Extract the (X, Y) coordinate from the center of the cell holding the provided text.  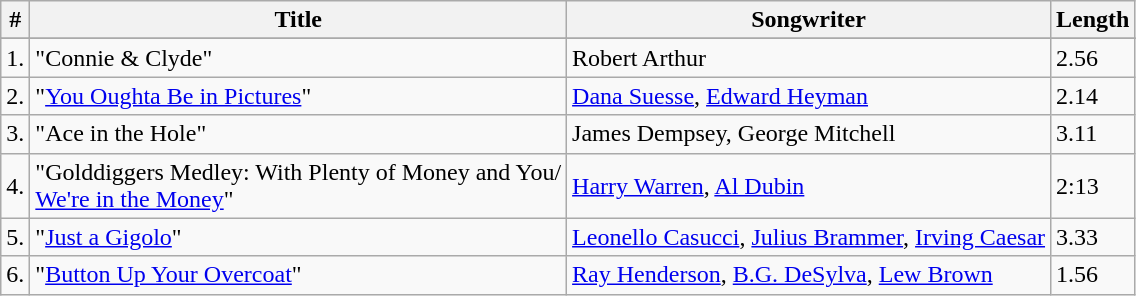
Leonello Casucci, Julius Brammer, Irving Caesar (809, 237)
2:13 (1093, 186)
"Button Up Your Overcoat" (298, 275)
5. (16, 237)
Title (298, 20)
3. (16, 134)
Length (1093, 20)
2.56 (1093, 58)
Robert Arthur (809, 58)
3.11 (1093, 134)
Songwriter (809, 20)
"Ace in the Hole" (298, 134)
Harry Warren, Al Dubin (809, 186)
# (16, 20)
"Connie & Clyde" (298, 58)
4. (16, 186)
3.33 (1093, 237)
2. (16, 96)
1.56 (1093, 275)
James Dempsey, George Mitchell (809, 134)
"Golddiggers Medley: With Plenty of Money and You/We're in the Money" (298, 186)
"Just a Gigolo" (298, 237)
1. (16, 58)
Ray Henderson, B.G. DeSylva, Lew Brown (809, 275)
6. (16, 275)
Dana Suesse, Edward Heyman (809, 96)
2.14 (1093, 96)
"You Oughta Be in Pictures" (298, 96)
